Extract the [x, y] coordinate from the center of the cell holding the provided text.  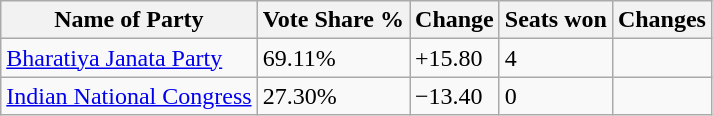
4 [556, 58]
69.11% [333, 58]
Bharatiya Janata Party [129, 58]
27.30% [333, 96]
Changes [662, 20]
Seats won [556, 20]
0 [556, 96]
−13.40 [455, 96]
Change [455, 20]
Indian National Congress [129, 96]
Name of Party [129, 20]
Vote Share % [333, 20]
+15.80 [455, 58]
